For the text-containing cell, return its midpoint in [X, Y] coordinate format. 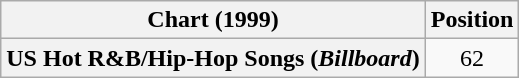
Position [472, 20]
62 [472, 58]
US Hot R&B/Hip-Hop Songs (Billboard) [213, 58]
Chart (1999) [213, 20]
